From the cell containing the given text, extract its center point as [x, y] coordinate. 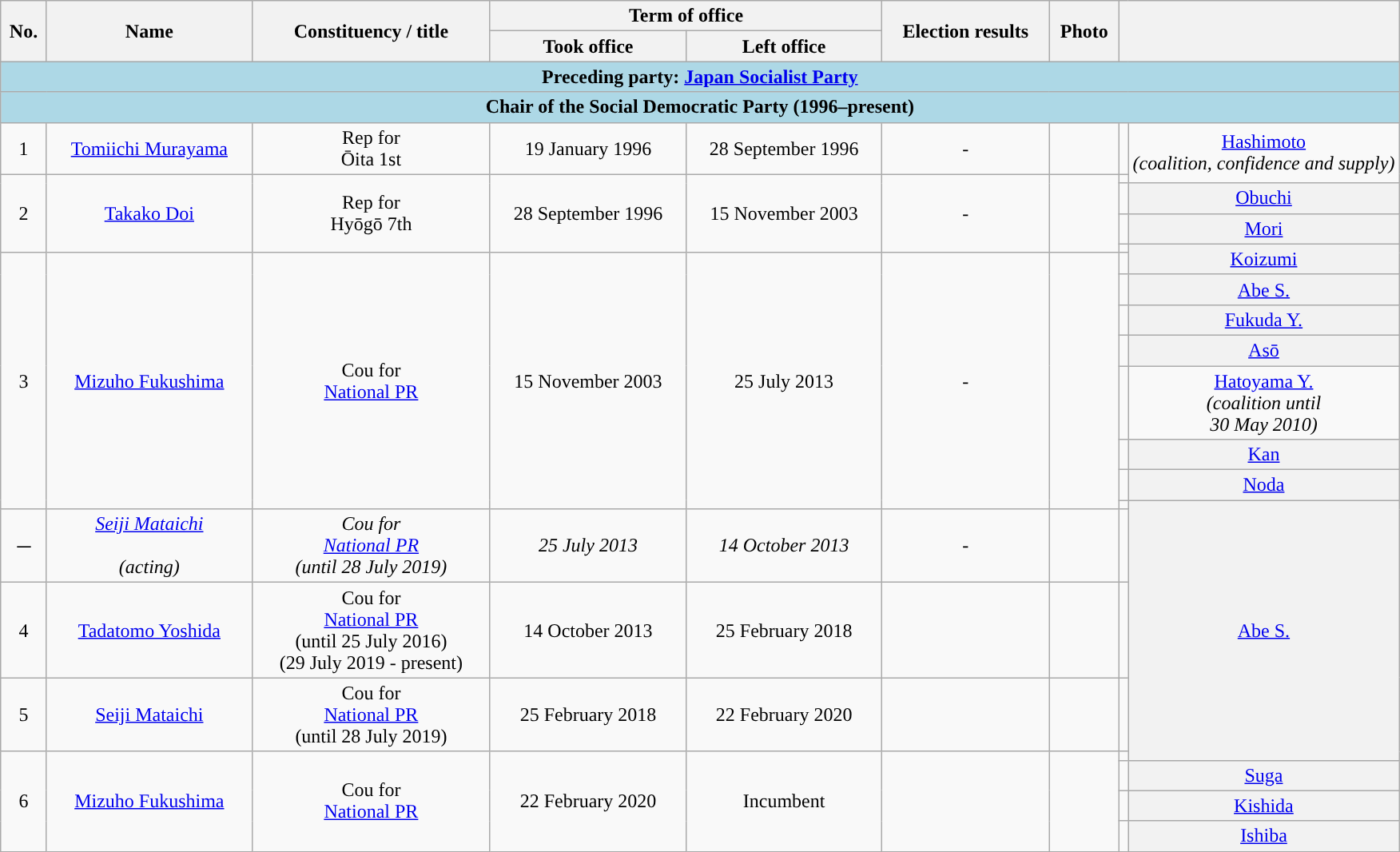
－ [24, 546]
Incumbent [785, 801]
Fukuda Y. [1264, 320]
Term of office [686, 16]
Noda [1264, 485]
Tomiichi Murayama [149, 149]
Asō [1264, 350]
Suga [1264, 775]
1 [24, 149]
4 [24, 630]
6 [24, 801]
Seiji Mataichi [149, 715]
Kishida [1264, 806]
Takako Doi [149, 213]
Name [149, 31]
Took office [588, 46]
Left office [785, 46]
Chair of the Social Democratic Party (1996–present) [700, 107]
19 January 1996 [588, 149]
Koizumi [1264, 259]
No. [24, 31]
Hashimoto (coalition, confidence and supply) [1264, 153]
5 [24, 715]
Kan [1264, 455]
3 [24, 380]
Cou forNational PR(until 25 July 2016)(29 July 2019 - present) [371, 630]
Constituency / title [371, 31]
Photo [1084, 31]
Ishiba [1264, 836]
Tadatomo Yoshida [149, 630]
2 [24, 213]
Mori [1264, 229]
Obuchi [1264, 198]
Rep forHyōgō 7th [371, 213]
Election results [965, 31]
Seiji Mataichi(acting) [149, 546]
Hatoyama Y. (coalition until30 May 2010) [1264, 403]
Preceding party: Japan Socialist Party [700, 77]
Rep forŌita 1st [371, 149]
